Return (x, y) of the center of cell containing provided text 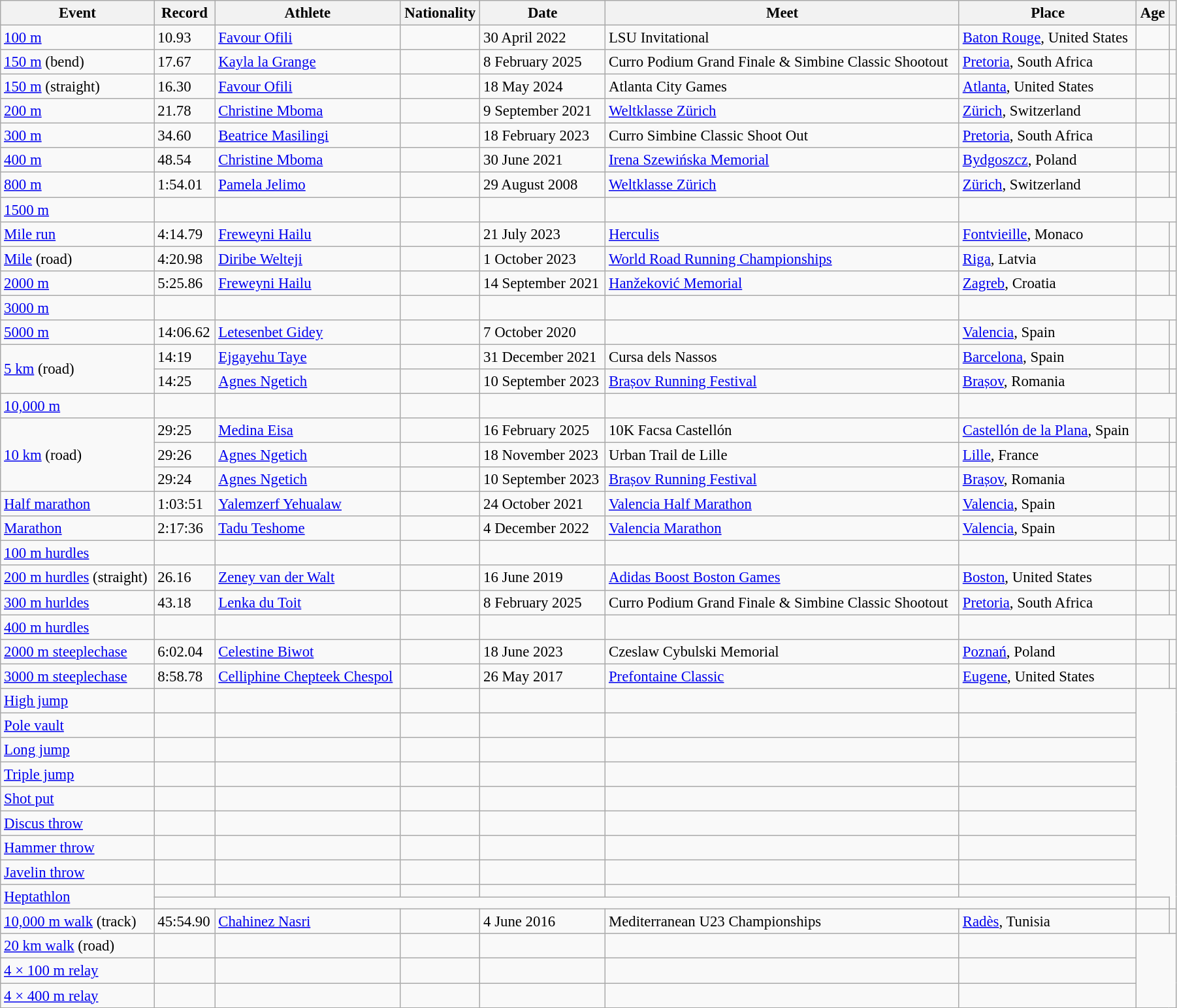
4 December 2022 (543, 528)
45:54.90 (184, 922)
14 September 2021 (543, 283)
Meet (782, 13)
3000 m steeplechase (77, 676)
Pole vault (77, 725)
Irena Szewińska Memorial (782, 160)
Poznań, Poland (1048, 651)
1500 m (77, 210)
Celliphine Chepteek Chespol (308, 676)
Ejgayehu Taye (308, 357)
Letesenbet Gidey (308, 333)
Discus throw (77, 824)
Record (184, 13)
300 m (77, 136)
4 June 2016 (543, 922)
1:54.01 (184, 185)
14:19 (184, 357)
200 m (77, 111)
3000 m (77, 308)
Adidas Boost Boston Games (782, 578)
26 May 2017 (543, 676)
24 October 2021 (543, 504)
17.67 (184, 62)
10.93 (184, 38)
1 October 2023 (543, 259)
300 m hurldes (77, 602)
Beatrice Masilingi (308, 136)
5000 m (77, 333)
43.18 (184, 602)
Czeslaw Cybulski Memorial (782, 651)
16 June 2019 (543, 578)
200 m hurdles (straight) (77, 578)
Kayla la Grange (308, 62)
9 September 2021 (543, 111)
Cursa dels Nassos (782, 357)
5:25.86 (184, 283)
29 August 2008 (543, 185)
Mile run (77, 234)
Radès, Tunisia (1048, 922)
14:25 (184, 382)
LSU Invitational (782, 38)
Baton Rouge, United States (1048, 38)
Prefontaine Classic (782, 676)
18 June 2023 (543, 651)
8:58.78 (184, 676)
Heptathlon (77, 897)
34.60 (184, 136)
4 × 400 m relay (77, 996)
Javelin throw (77, 873)
Mile (road) (77, 259)
Riga, Latvia (1048, 259)
150 m (straight) (77, 87)
Celestine Biwot (308, 651)
5 km (road) (77, 368)
150 m (bend) (77, 62)
29:25 (184, 431)
400 m (77, 160)
Atlanta City Games (782, 87)
21.78 (184, 111)
Nationality (440, 13)
Half marathon (77, 504)
48.54 (184, 160)
10,000 m (77, 406)
Zeney van der Walt (308, 578)
2000 m steeplechase (77, 651)
16.30 (184, 87)
Zagreb, Croatia (1048, 283)
1:03:51 (184, 504)
Fontvieille, Monaco (1048, 234)
Valencia Half Marathon (782, 504)
Eugene, United States (1048, 676)
29:24 (184, 480)
Valencia Marathon (782, 528)
30 June 2021 (543, 160)
Atlanta, United States (1048, 87)
100 m hurdles (77, 553)
Tadu Teshome (308, 528)
2000 m (77, 283)
Medina Eisa (308, 431)
Shot put (77, 799)
4 × 100 m relay (77, 971)
4:14.79 (184, 234)
Event (77, 13)
Castellón de la Plana, Spain (1048, 431)
16 February 2025 (543, 431)
6:02.04 (184, 651)
Hammer throw (77, 848)
Curro Simbine Classic Shoot Out (782, 136)
Place (1048, 13)
10K Facsa Castellón (782, 431)
High jump (77, 701)
100 m (77, 38)
2:17:36 (184, 528)
Hanžeković Memorial (782, 283)
Urban Trail de Lille (782, 455)
Chahinez Nasri (308, 922)
21 July 2023 (543, 234)
Mediterranean U23 Championships (782, 922)
18 February 2023 (543, 136)
29:26 (184, 455)
Pamela Jelimo (308, 185)
Lenka du Toit (308, 602)
20 km walk (road) (77, 947)
10,000 m walk (track) (77, 922)
4:20.98 (184, 259)
Barcelona, Spain (1048, 357)
Age (1153, 13)
26.16 (184, 578)
400 m hurdles (77, 627)
Date (543, 13)
7 October 2020 (543, 333)
31 December 2021 (543, 357)
18 November 2023 (543, 455)
Herculis (782, 234)
14:06.62 (184, 333)
Boston, United States (1048, 578)
Bydgoszcz, Poland (1048, 160)
Long jump (77, 750)
10 km (road) (77, 455)
Yalemzerf Yehualaw (308, 504)
Lille, France (1048, 455)
Athlete (308, 13)
Marathon (77, 528)
World Road Running Championships (782, 259)
Triple jump (77, 774)
18 May 2024 (543, 87)
30 April 2022 (543, 38)
800 m (77, 185)
Diribe Welteji (308, 259)
